Locate the cell with the specified text and output its (x, y) center coordinate. 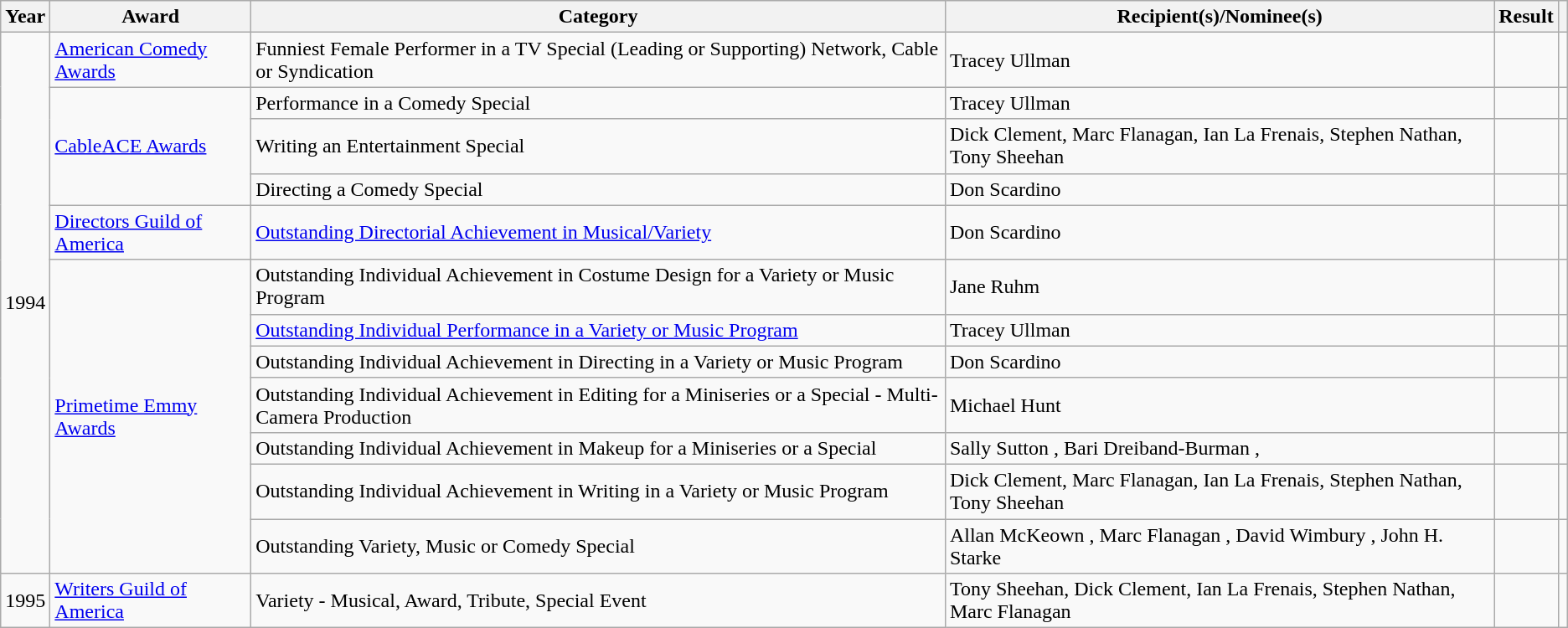
Outstanding Individual Achievement in Writing in a Variety or Music Program (598, 491)
Category (598, 17)
Outstanding Individual Achievement in Makeup for a Miniseries or a Special (598, 448)
Funniest Female Performer in a TV Special (Leading or Supporting) Network, Cable or Syndication (598, 60)
Outstanding Individual Achievement in Editing for a Miniseries or a Special - Multi-Camera Production (598, 405)
Outstanding Directorial Achievement in Musical/Variety (598, 233)
Directors Guild of America (151, 233)
Award (151, 17)
Michael Hunt (1220, 405)
Outstanding Variety, Music or Comedy Special (598, 546)
Outstanding Individual Achievement in Directing in a Variety or Music Program (598, 362)
Writers Guild of America (151, 601)
CableACE Awards (151, 146)
Result (1526, 17)
1994 (25, 303)
Recipient(s)/Nominee(s) (1220, 17)
Tony Sheehan, Dick Clement, Ian La Frenais, Stephen Nathan, Marc Flanagan (1220, 601)
Allan McKeown , Marc Flanagan , David Wimbury , John H. Starke (1220, 546)
Performance in a Comedy Special (598, 103)
Outstanding Individual Achievement in Costume Design for a Variety or Music Program (598, 286)
Primetime Emmy Awards (151, 416)
Directing a Comedy Special (598, 189)
Sally Sutton , Bari Dreiband-Burman , (1220, 448)
Writing an Entertainment Special (598, 146)
Variety - Musical, Award, Tribute, Special Event (598, 601)
Jane Ruhm (1220, 286)
American Comedy Awards (151, 60)
Year (25, 17)
Outstanding Individual Performance in a Variety or Music Program (598, 330)
1995 (25, 601)
